From the cell containing the given text, extract its center point as [X, Y] coordinate. 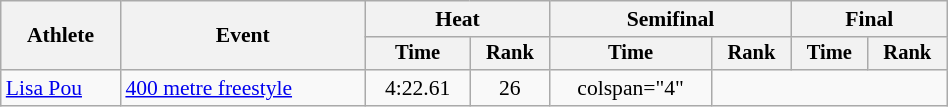
Athlete [61, 36]
Heat [457, 19]
400 metre freestyle [242, 88]
Final [869, 19]
Semifinal [671, 19]
Lisa Pou [61, 88]
4:22.61 [418, 88]
26 [510, 88]
colspan="4" [631, 88]
Event [242, 36]
